Extract the [X, Y] coordinate from the center of the cell holding the provided text.  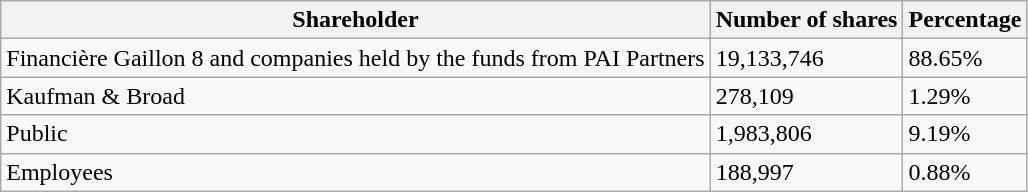
Financière Gaillon 8 and companies held by the funds from PAI Partners [356, 58]
Kaufman & Broad [356, 96]
19,133,746 [806, 58]
Number of shares [806, 20]
Percentage [965, 20]
Public [356, 134]
1.29% [965, 96]
278,109 [806, 96]
Shareholder [356, 20]
Employees [356, 172]
9.19% [965, 134]
0.88% [965, 172]
88.65% [965, 58]
188,997 [806, 172]
1,983,806 [806, 134]
